Capture the cell that displays the provided text and extract its (x, y) central coordinate. 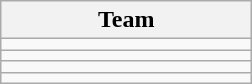
Team (126, 20)
